From the cell containing the given text, extract its center point as [X, Y] coordinate. 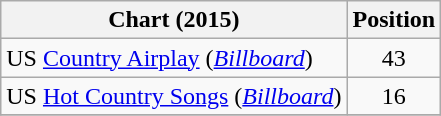
US Country Airplay (Billboard) [174, 58]
Position [394, 20]
16 [394, 96]
43 [394, 58]
Chart (2015) [174, 20]
US Hot Country Songs (Billboard) [174, 96]
